From the cell containing the given text, extract its center point as [X, Y] coordinate. 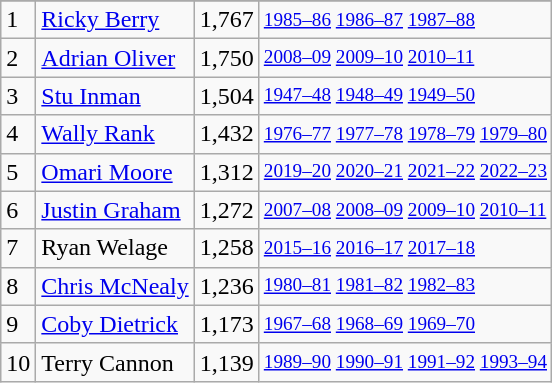
1,272 [226, 210]
1,750 [226, 58]
Coby Dietrick [115, 324]
5 [18, 172]
Ryan Welage [115, 248]
1 [18, 20]
4 [18, 134]
Stu Inman [115, 96]
1967–68 1968–69 1969–70 [405, 324]
Adrian Oliver [115, 58]
1,139 [226, 362]
Wally Rank [115, 134]
2019–20 2020–21 2021–22 2022–23 [405, 172]
6 [18, 210]
1,173 [226, 324]
1989–90 1990–91 1991–92 1993–94 [405, 362]
1985–86 1986–87 1987–88 [405, 20]
1,258 [226, 248]
2007–08 2008–09 2009–10 2010–11 [405, 210]
1980–81 1981–82 1982–83 [405, 286]
7 [18, 248]
Terry Cannon [115, 362]
9 [18, 324]
1,767 [226, 20]
2 [18, 58]
8 [18, 286]
Justin Graham [115, 210]
Chris McNealy [115, 286]
3 [18, 96]
2015–16 2016–17 2017–18 [405, 248]
Omari Moore [115, 172]
Ricky Berry [115, 20]
10 [18, 362]
1,312 [226, 172]
1,432 [226, 134]
1947–48 1948–49 1949–50 [405, 96]
1,504 [226, 96]
1976–77 1977–78 1978–79 1979–80 [405, 134]
2008–09 2009–10 2010–11 [405, 58]
1,236 [226, 286]
